Capture the cell that displays the provided text and extract its (X, Y) central coordinate. 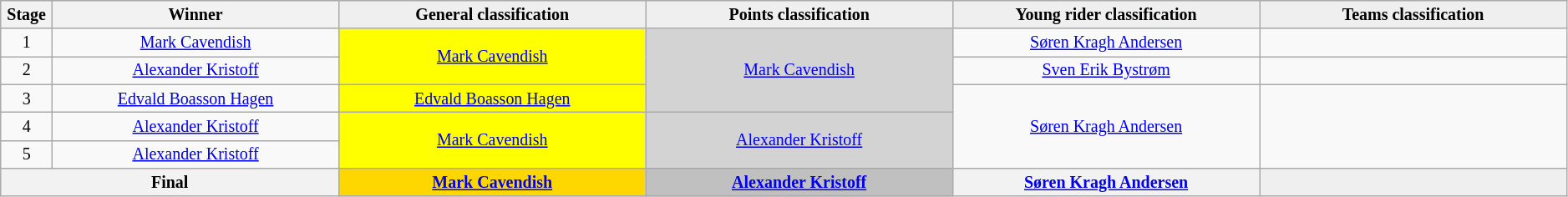
Points classification (799, 15)
1 (27, 43)
Sven Erik Bystrøm (1106, 70)
Final (170, 182)
5 (27, 154)
3 (27, 98)
Young rider classification (1106, 15)
Teams classification (1413, 15)
General classification (493, 15)
Stage (27, 15)
Winner (195, 15)
2 (27, 70)
4 (27, 127)
